Return [x, y] of the center of cell containing provided text 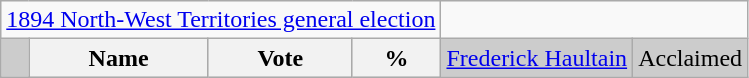
Name [119, 58]
Vote [280, 58]
% [396, 58]
Acclaimed [690, 58]
Frederick Haultain [537, 58]
1894 North-West Territories general election [221, 20]
